For the text-containing cell, return its midpoint in (x, y) coordinate format. 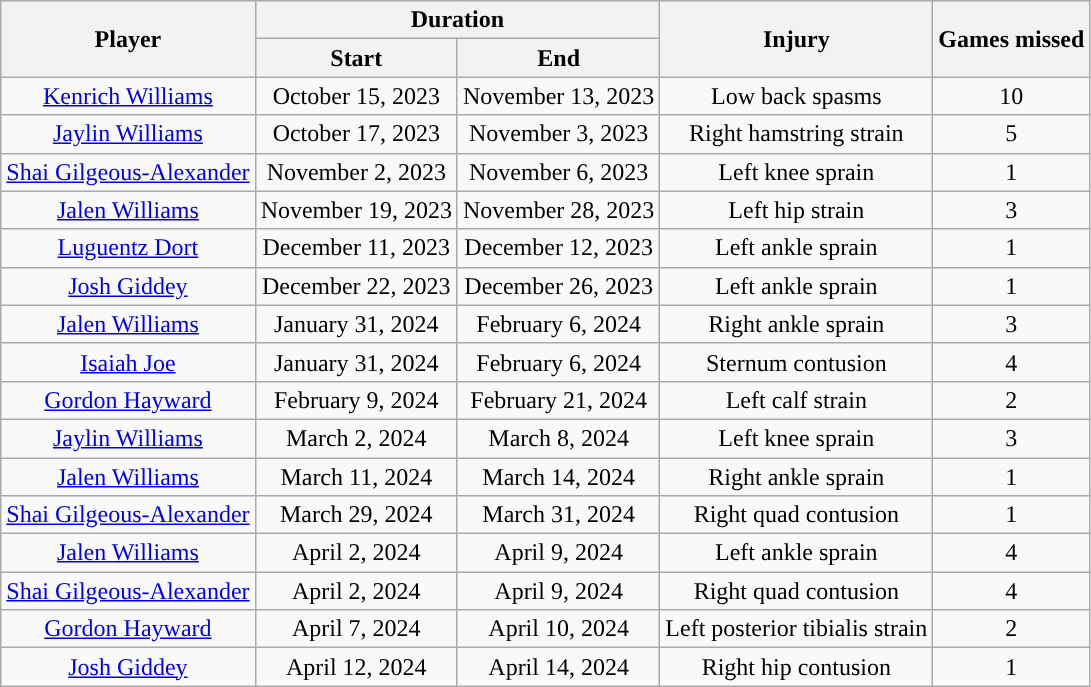
December 26, 2023 (558, 286)
April 12, 2024 (356, 667)
February 9, 2024 (356, 400)
April 10, 2024 (558, 629)
Injury (796, 39)
December 22, 2023 (356, 286)
November 28, 2023 (558, 210)
End (558, 58)
December 11, 2023 (356, 248)
April 14, 2024 (558, 667)
October 17, 2023 (356, 134)
Right hamstring strain (796, 134)
November 19, 2023 (356, 210)
Left posterior tibialis strain (796, 629)
March 8, 2024 (558, 438)
November 3, 2023 (558, 134)
Player (128, 39)
Luguentz Dort (128, 248)
November 6, 2023 (558, 172)
Sternum contusion (796, 362)
Low back spasms (796, 96)
November 13, 2023 (558, 96)
Left calf strain (796, 400)
March 29, 2024 (356, 515)
March 31, 2024 (558, 515)
March 14, 2024 (558, 477)
10 (1012, 96)
Kenrich Williams (128, 96)
April 7, 2024 (356, 629)
December 12, 2023 (558, 248)
October 15, 2023 (356, 96)
Left hip strain (796, 210)
March 11, 2024 (356, 477)
5 (1012, 134)
Duration (458, 20)
February 21, 2024 (558, 400)
Start (356, 58)
Isaiah Joe (128, 362)
Games missed (1012, 39)
November 2, 2023 (356, 172)
Right hip contusion (796, 667)
March 2, 2024 (356, 438)
